Return [X, Y] of the center of cell containing provided text 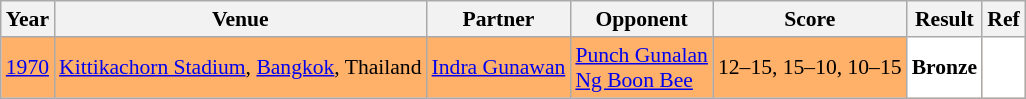
Indra Gunawan [499, 68]
Result [945, 19]
Kittikachorn Stadium, Bangkok, Thailand [240, 68]
12–15, 15–10, 10–15 [810, 68]
Opponent [642, 19]
Ref [1003, 19]
Score [810, 19]
Venue [240, 19]
1970 [28, 68]
Punch Gunalan Ng Boon Bee [642, 68]
Bronze [945, 68]
Year [28, 19]
Partner [499, 19]
